Locate the cell with the specified text and output its [X, Y] center coordinate. 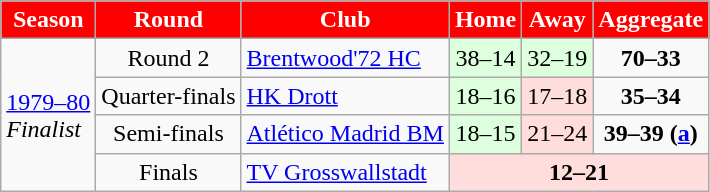
18–16 [485, 96]
Brentwood'72 HC [345, 58]
39–39 (a) [651, 134]
18–15 [485, 134]
Round [168, 20]
32–19 [558, 58]
70–33 [651, 58]
Finals [168, 172]
Aggregate [651, 20]
Quarter-finals [168, 96]
Atlético Madrid BM [345, 134]
Semi-finals [168, 134]
35–34 [651, 96]
Home [485, 20]
Round 2 [168, 58]
38–14 [485, 58]
Season [48, 20]
Club [345, 20]
HK Drott [345, 96]
1979–80 Finalist [48, 115]
17–18 [558, 96]
Away [558, 20]
21–24 [558, 134]
12–21 [578, 172]
TV Grosswallstadt [345, 172]
